Find where the given text appears and provide that cell's center as (X, Y) coordinate. 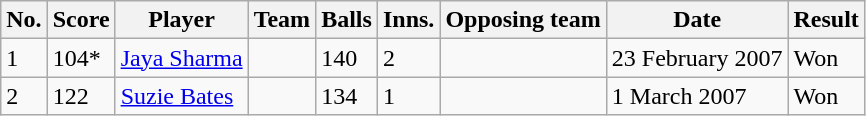
Date (697, 20)
Score (81, 20)
Opposing team (523, 20)
134 (347, 96)
1 March 2007 (697, 96)
No. (24, 20)
Balls (347, 20)
140 (347, 58)
104* (81, 58)
Team (282, 20)
Suzie Bates (182, 96)
Player (182, 20)
23 February 2007 (697, 58)
122 (81, 96)
Jaya Sharma (182, 58)
Inns. (408, 20)
Result (826, 20)
